For the text-containing cell, return its midpoint in (x, y) coordinate format. 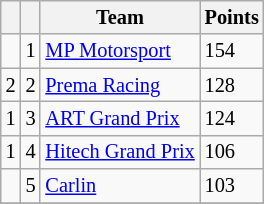
Prema Racing (120, 85)
3 (31, 118)
Hitech Grand Prix (120, 152)
103 (232, 186)
ART Grand Prix (120, 118)
Team (120, 17)
Carlin (120, 186)
4 (31, 152)
124 (232, 118)
MP Motorsport (120, 51)
128 (232, 85)
5 (31, 186)
Points (232, 17)
154 (232, 51)
106 (232, 152)
